Determine the [X, Y] coordinate at the center of the cell enclosing the given text.  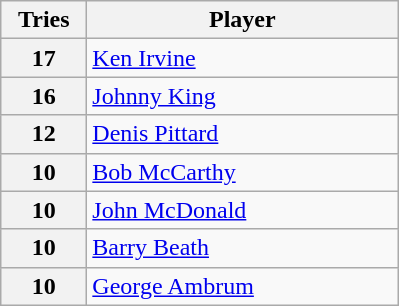
Ken Irvine [242, 58]
Bob McCarthy [242, 172]
Barry Beath [242, 248]
16 [44, 96]
17 [44, 58]
12 [44, 134]
Johnny King [242, 96]
Tries [44, 20]
John McDonald [242, 210]
Denis Pittard [242, 134]
George Ambrum [242, 286]
Player [242, 20]
